Find where the given text appears and provide that cell's center as (x, y) coordinate. 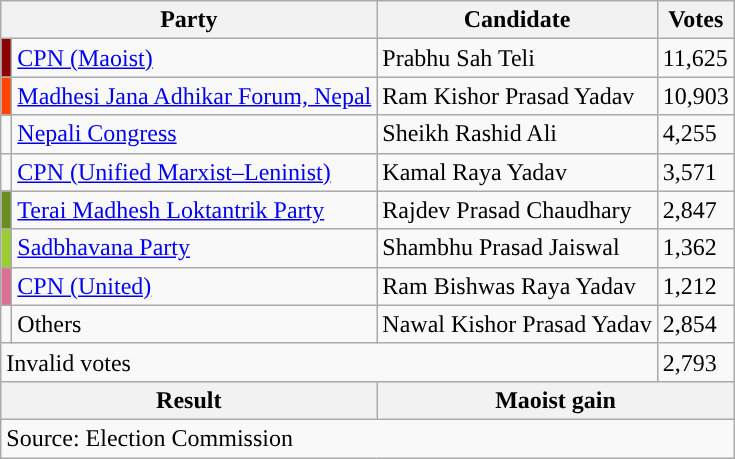
2,854 (696, 324)
Prabhu Sah Teli (517, 58)
11,625 (696, 58)
CPN (Unified Marxist–Leninist) (194, 172)
2,847 (696, 210)
Sheikh Rashid Ali (517, 134)
1,212 (696, 286)
Terai Madhesh Loktantrik Party (194, 210)
Sadbhavana Party (194, 248)
Kamal Raya Yadav (517, 172)
Shambhu Prasad Jaiswal (517, 248)
Invalid votes (329, 362)
Others (194, 324)
3,571 (696, 172)
Candidate (517, 20)
Maoist gain (556, 400)
4,255 (696, 134)
CPN (Maoist) (194, 58)
Votes (696, 20)
Rajdev Prasad Chaudhary (517, 210)
Nawal Kishor Prasad Yadav (517, 324)
Madhesi Jana Adhikar Forum, Nepal (194, 96)
Ram Kishor Prasad Yadav (517, 96)
Source: Election Commission (368, 438)
Party (189, 20)
10,903 (696, 96)
Result (189, 400)
1,362 (696, 248)
Ram Bishwas Raya Yadav (517, 286)
2,793 (696, 362)
CPN (United) (194, 286)
Nepali Congress (194, 134)
